Search for the cell housing the specified text and yield its [x, y] center coordinate. 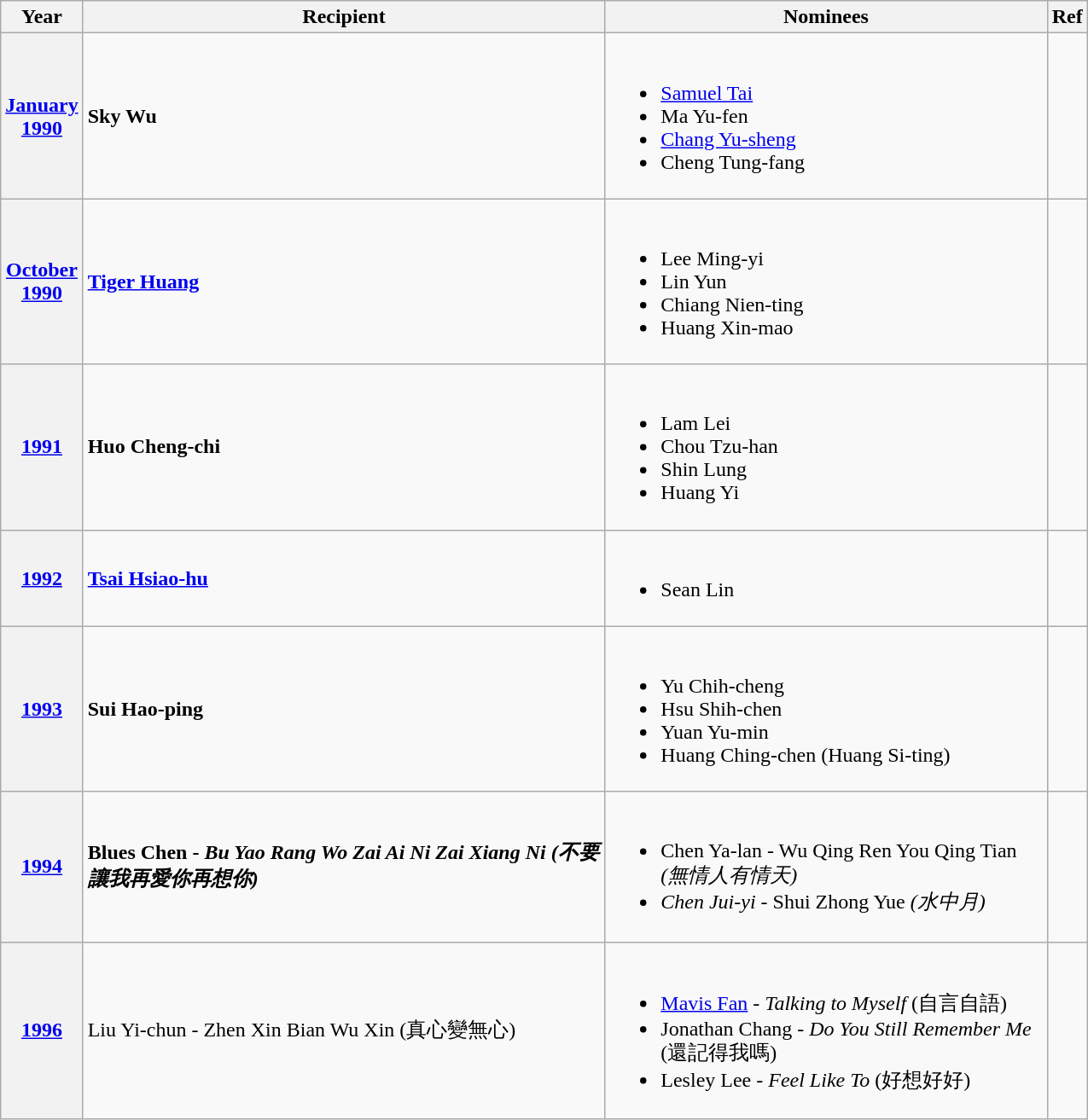
Year [42, 17]
1996 [42, 1030]
Nominees [826, 17]
1991 [42, 447]
Lee Ming-yiLin YunChiang Nien-tingHuang Xin-mao [826, 281]
October1990 [42, 281]
Huo Cheng-chi [344, 447]
Sean Lin [826, 578]
Ref [1067, 17]
Samuel TaiMa Yu-fenChang Yu-shengCheng Tung-fang [826, 116]
Lam LeiChou Tzu-hanShin LungHuang Yi [826, 447]
Tsai Hsiao-hu [344, 578]
Recipient [344, 17]
Sui Hao-ping [344, 709]
Chen Ya-lan - Wu Qing Ren You Qing Tian (無情人有情天)Chen Jui-yi - Shui Zhong Yue (水中月) [826, 867]
Liu Yi-chun - Zhen Xin Bian Wu Xin (真心變無心) [344, 1030]
1993 [42, 709]
Mavis Fan - Talking to Myself (自言自語)Jonathan Chang - Do You Still Remember Me (還記得我嗎)Lesley Lee - Feel Like To (好想好好) [826, 1030]
Sky Wu [344, 116]
Yu Chih-chengHsu Shih-chenYuan Yu-minHuang Ching-chen (Huang Si-ting) [826, 709]
January1990 [42, 116]
1994 [42, 867]
1992 [42, 578]
Blues Chen - Bu Yao Rang Wo Zai Ai Ni Zai Xiang Ni (不要讓我再愛你再想你) [344, 867]
Tiger Huang [344, 281]
